Return (x, y) of the center of cell containing provided text 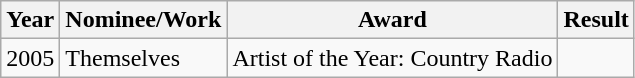
Award (392, 20)
Nominee/Work (144, 20)
Year (30, 20)
Themselves (144, 58)
Result (596, 20)
2005 (30, 58)
Artist of the Year: Country Radio (392, 58)
